Capture the cell that displays the provided text and extract its (X, Y) central coordinate. 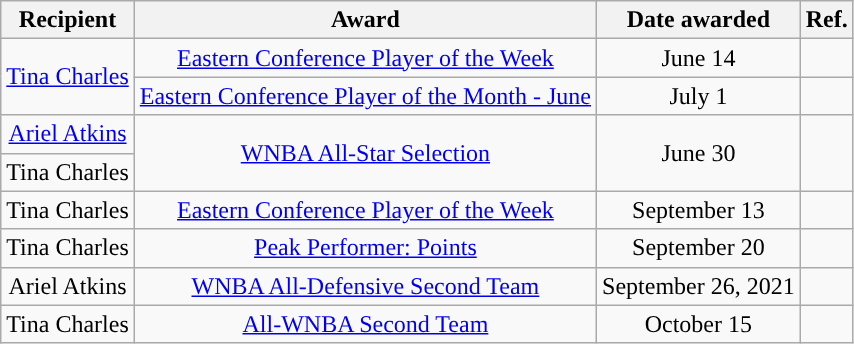
Ref. (826, 20)
Date awarded (699, 20)
All-WNBA Second Team (365, 324)
Eastern Conference Player of the Month - June (365, 96)
October 15 (699, 324)
September 13 (699, 210)
Recipient (68, 20)
September 26, 2021 (699, 286)
Peak Performer: Points (365, 248)
September 20 (699, 248)
WNBA All-Defensive Second Team (365, 286)
July 1 (699, 96)
June 30 (699, 153)
June 14 (699, 58)
WNBA All-Star Selection (365, 153)
Award (365, 20)
